Search for the cell housing the specified text and yield its (x, y) center coordinate. 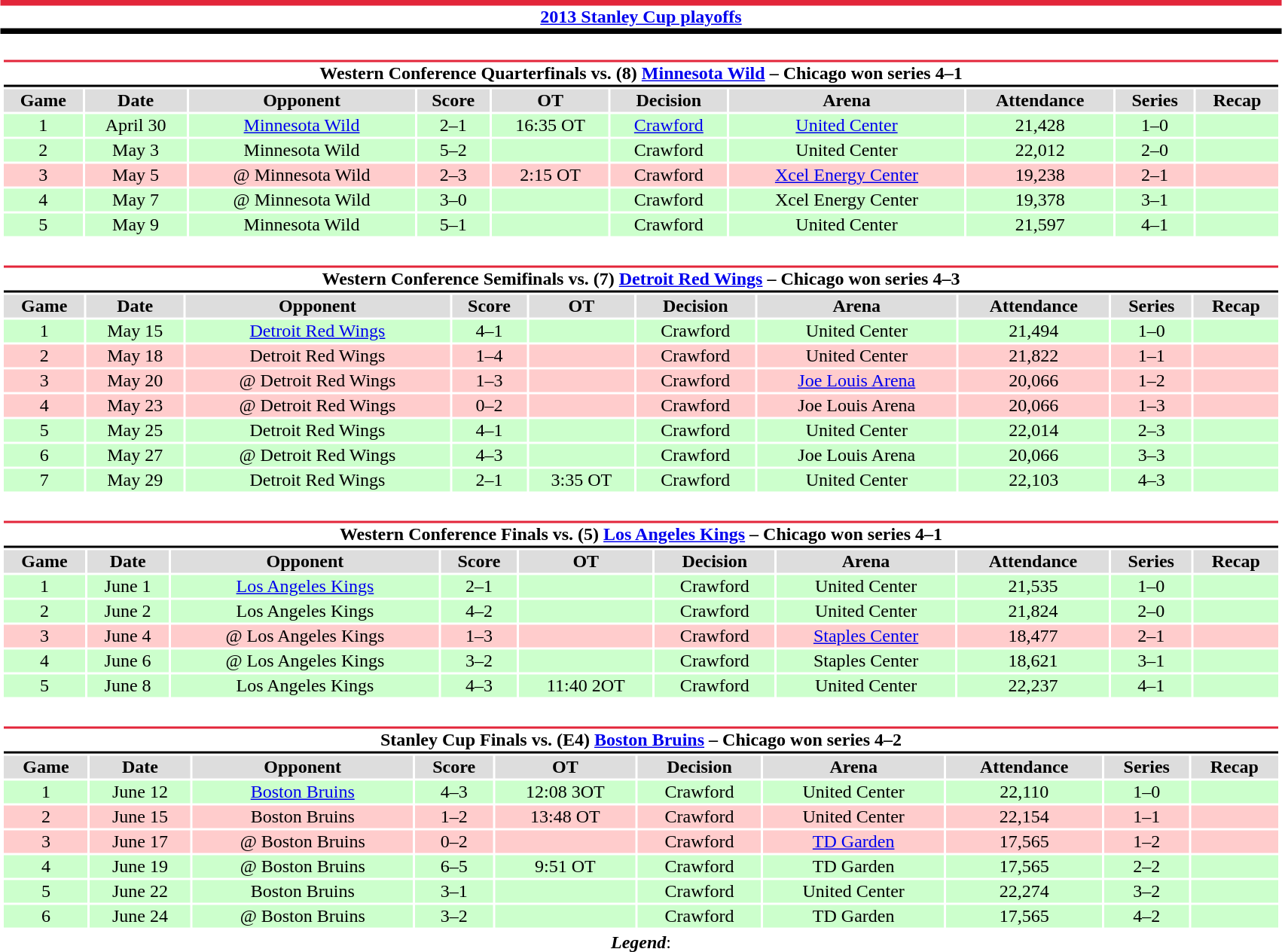
May 20 (135, 380)
May 3 (136, 150)
May 29 (135, 480)
June 22 (140, 891)
3:35 OT (581, 480)
2013 Stanley Cup playoffs (641, 17)
6–5 (454, 867)
5–2 (453, 150)
May 7 (136, 200)
16:35 OT (550, 126)
21,494 (1033, 331)
21,822 (1033, 356)
Western Conference Quarterfinals vs. (8) Minnesota Wild – Chicago won series 4–1 (640, 74)
Western Conference Finals vs. (5) Los Angeles Kings – Chicago won series 4–1 (640, 535)
22,014 (1033, 430)
2:15 OT (550, 175)
June 24 (140, 917)
21,597 (1039, 225)
May 9 (136, 225)
May 5 (136, 175)
May 25 (135, 430)
22,154 (1024, 817)
7 (44, 480)
June 15 (140, 817)
22,012 (1039, 150)
2–2 (1146, 867)
June 12 (140, 792)
12:08 3OT (565, 792)
Stanley Cup Finals vs. (E4) Boston Bruins – Chicago won series 4–2 (640, 740)
22,103 (1033, 480)
18,621 (1033, 661)
May 15 (135, 331)
22,110 (1024, 792)
June 19 (140, 867)
1–4 (490, 356)
11:40 2OT (586, 686)
19,378 (1039, 200)
3–3 (1151, 456)
21,824 (1033, 611)
June 8 (127, 686)
21,535 (1033, 587)
April 30 (136, 126)
13:48 OT (565, 817)
June 4 (127, 636)
21,428 (1039, 126)
19,238 (1039, 175)
June 1 (127, 587)
June 17 (140, 841)
June 2 (127, 611)
9:51 OT (565, 867)
May 23 (135, 406)
22,237 (1033, 686)
5–1 (453, 225)
Western Conference Semifinals vs. (7) Detroit Red Wings – Chicago won series 4–3 (640, 279)
18,477 (1033, 636)
May 18 (135, 356)
May 27 (135, 456)
22,274 (1024, 891)
June 6 (127, 661)
3–0 (453, 200)
